Provide the (X, Y) coordinate of the cell's center where the given text is located.  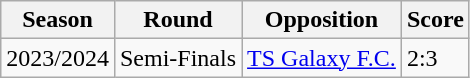
2023/2024 (58, 58)
Season (58, 20)
2:3 (435, 58)
Opposition (322, 20)
Semi-Finals (178, 58)
Score (435, 20)
Round (178, 20)
TS Galaxy F.C. (322, 58)
